Identify which cell holds the provided text, then report its (X, Y) central coordinate. 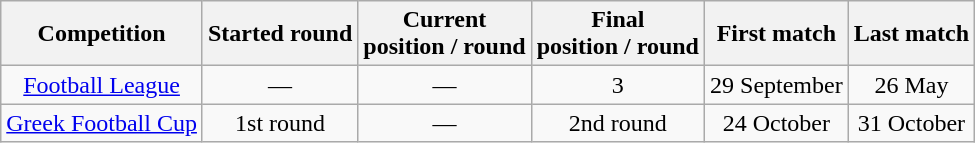
31 October (911, 123)
Currentposition / round (444, 34)
24 October (777, 123)
Started round (280, 34)
29 September (777, 85)
Finalposition / round (618, 34)
Greek Football Cup (102, 123)
Last match (911, 34)
2nd round (618, 123)
Football League (102, 85)
Competition (102, 34)
First match (777, 34)
26 May (911, 85)
3 (618, 85)
1st round (280, 123)
